Provide the [X, Y] coordinate of the cell's center where the given text is located.  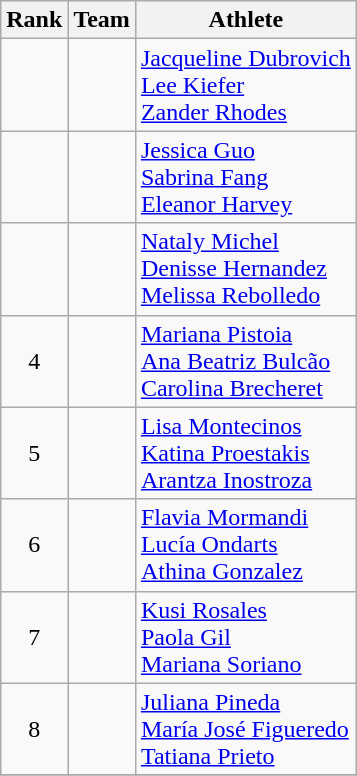
Jacqueline DubrovichLee KieferZander Rhodes [246, 85]
4 [34, 361]
6 [34, 545]
Flavia MormandiLucía OndartsAthina Gonzalez [246, 545]
5 [34, 453]
Lisa MontecinosKatina ProestakisArantza Inostroza [246, 453]
Athlete [246, 20]
8 [34, 729]
Nataly MichelDenisse HernandezMelissa Rebolledo [246, 269]
7 [34, 637]
Juliana PinedaMaría José FigueredoTatiana Prieto [246, 729]
Jessica GuoSabrina FangEleanor Harvey [246, 177]
Rank [34, 20]
Mariana PistoiaAna Beatriz BulcãoCarolina Brecheret [246, 361]
Kusi RosalesPaola GilMariana Soriano [246, 637]
Team [102, 20]
